Determine the (x, y) coordinate at the center of the cell enclosing the given text.  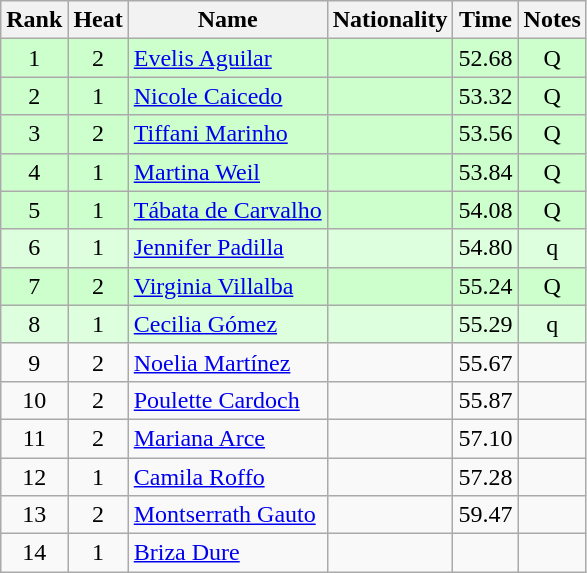
Heat (98, 20)
Martina Weil (228, 172)
13 (34, 515)
5 (34, 210)
7 (34, 286)
Rank (34, 20)
14 (34, 553)
Notes (552, 20)
55.67 (486, 362)
Nationality (390, 20)
Name (228, 20)
53.32 (486, 96)
10 (34, 400)
Briza Dure (228, 553)
3 (34, 134)
Time (486, 20)
Mariana Arce (228, 438)
Evelis Aguilar (228, 58)
55.24 (486, 286)
54.08 (486, 210)
Camila Roffo (228, 477)
12 (34, 477)
Tábata de Carvalho (228, 210)
Nicole Caicedo (228, 96)
Poulette Cardoch (228, 400)
9 (34, 362)
57.10 (486, 438)
Tiffani Marinho (228, 134)
4 (34, 172)
8 (34, 324)
Virginia Villalba (228, 286)
Jennifer Padilla (228, 248)
53.84 (486, 172)
54.80 (486, 248)
53.56 (486, 134)
55.29 (486, 324)
6 (34, 248)
55.87 (486, 400)
11 (34, 438)
59.47 (486, 515)
Cecilia Gómez (228, 324)
52.68 (486, 58)
57.28 (486, 477)
Montserrath Gauto (228, 515)
Noelia Martínez (228, 362)
